Find where the given text appears and provide that cell's center as (x, y) coordinate. 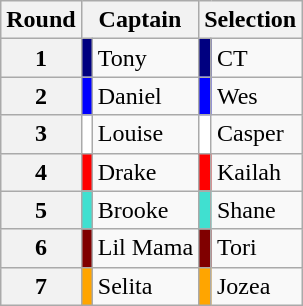
3 (41, 134)
1 (41, 58)
6 (41, 248)
Wes (256, 96)
5 (41, 210)
7 (41, 286)
Lil Mama (145, 248)
Round (41, 20)
Daniel (145, 96)
CT (256, 58)
4 (41, 172)
Tori (256, 248)
Shane (256, 210)
Casper (256, 134)
Selection (250, 20)
Louise (145, 134)
Jozea (256, 286)
Brooke (145, 210)
Captain (140, 20)
Drake (145, 172)
Selita (145, 286)
Tony (145, 58)
Kailah (256, 172)
2 (41, 96)
